Output the [x, y] coordinate of the center of the cell containing the given text.  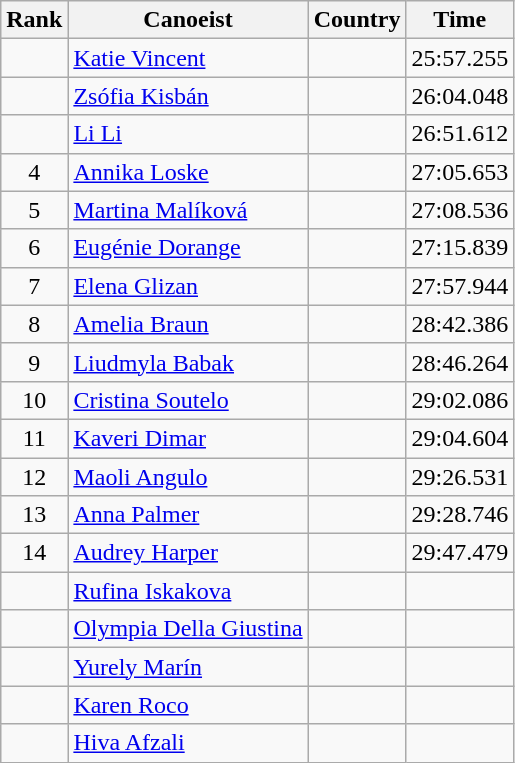
29:47.479 [460, 553]
13 [34, 515]
7 [34, 286]
11 [34, 438]
27:57.944 [460, 286]
27:08.536 [460, 210]
4 [34, 172]
Rank [34, 20]
29:04.604 [460, 438]
12 [34, 477]
Liudmyla Babak [188, 362]
Kaveri Dimar [188, 438]
Amelia Braun [188, 324]
28:42.386 [460, 324]
Audrey Harper [188, 553]
26:04.048 [460, 96]
Martina Malíková [188, 210]
Rufina Iskakova [188, 591]
29:26.531 [460, 477]
25:57.255 [460, 58]
Olympia Della Giustina [188, 629]
Country [357, 20]
Canoeist [188, 20]
27:05.653 [460, 172]
Zsófia Kisbán [188, 96]
Maoli Angulo [188, 477]
8 [34, 324]
Li Li [188, 134]
Katie Vincent [188, 58]
Anna Palmer [188, 515]
Yurely Marín [188, 667]
Karen Roco [188, 705]
9 [34, 362]
10 [34, 400]
26:51.612 [460, 134]
29:02.086 [460, 400]
Elena Glizan [188, 286]
28:46.264 [460, 362]
14 [34, 553]
Time [460, 20]
6 [34, 248]
Hiva Afzali [188, 743]
5 [34, 210]
27:15.839 [460, 248]
Cristina Soutelo [188, 400]
Annika Loske [188, 172]
Eugénie Dorange [188, 248]
29:28.746 [460, 515]
